Provide the [x, y] coordinate of the cell's center where the given text is located.  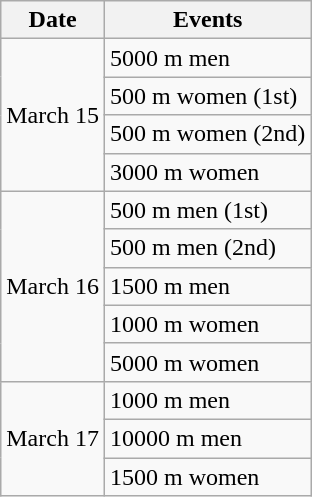
1500 m women [207, 477]
3000 m women [207, 172]
5000 m men [207, 58]
March 15 [53, 115]
500 m women (2nd) [207, 134]
500 m women (1st) [207, 96]
1000 m women [207, 324]
1500 m men [207, 286]
Events [207, 20]
March 17 [53, 438]
5000 m women [207, 362]
March 16 [53, 286]
1000 m men [207, 400]
500 m men (2nd) [207, 248]
10000 m men [207, 438]
Date [53, 20]
500 m men (1st) [207, 210]
